For the text-containing cell, return its midpoint in (X, Y) coordinate format. 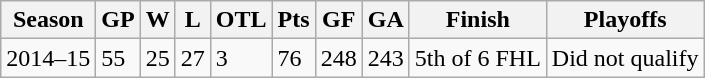
GP (118, 20)
GA (386, 20)
Pts (294, 20)
L (192, 20)
27 (192, 58)
Did not qualify (625, 58)
3 (241, 58)
Finish (478, 20)
248 (338, 58)
25 (158, 58)
W (158, 20)
55 (118, 58)
5th of 6 FHL (478, 58)
76 (294, 58)
2014–15 (48, 58)
Playoffs (625, 20)
GF (338, 20)
OTL (241, 20)
243 (386, 58)
Season (48, 20)
